Detect which cell encompasses the target text, then output its (X, Y) center coordinate. 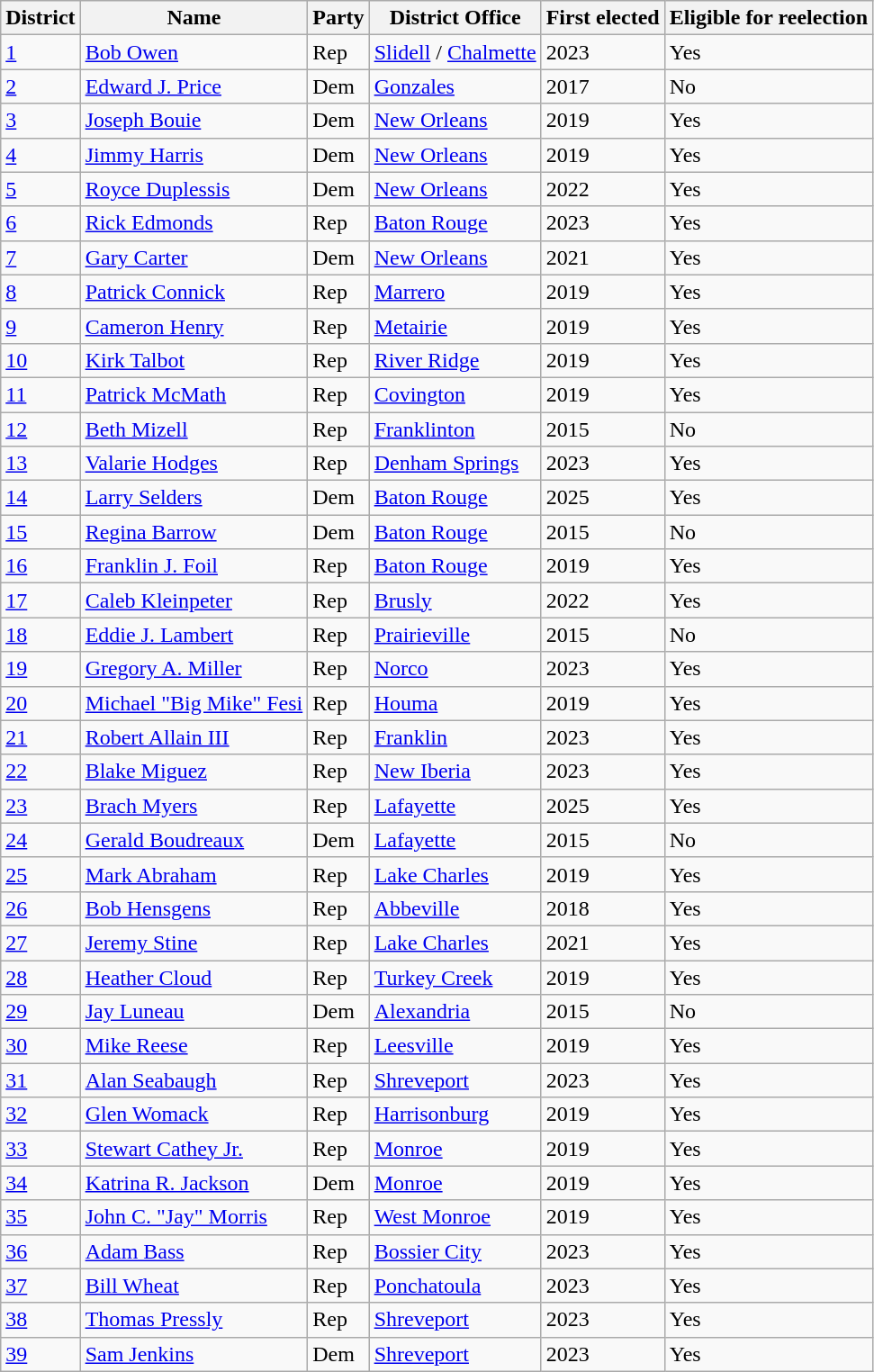
Blake Miguez (194, 772)
7 (41, 257)
Cameron Henry (194, 326)
31 (41, 1080)
Brusly (455, 600)
Harrisonburg (455, 1115)
2 (41, 86)
Alexandria (455, 1012)
Bill Wheat (194, 1286)
Jimmy Harris (194, 155)
Metairie (455, 326)
Kirk Talbot (194, 360)
First elected (603, 18)
Eddie J. Lambert (194, 635)
Mike Reese (194, 1046)
Regina Barrow (194, 532)
Joseph Bouie (194, 121)
28 (41, 977)
Royce Duplessis (194, 189)
Jeremy Stine (194, 943)
39 (41, 1354)
19 (41, 669)
Franklinton (455, 429)
Prairieville (455, 635)
Abbeville (455, 908)
Thomas Pressly (194, 1320)
Name (194, 18)
14 (41, 498)
34 (41, 1183)
Turkey Creek (455, 977)
Gregory A. Miller (194, 669)
Ponchatoula (455, 1286)
Brach Myers (194, 806)
Bob Hensgens (194, 908)
37 (41, 1286)
25 (41, 874)
Alan Seabaugh (194, 1080)
11 (41, 394)
30 (41, 1046)
35 (41, 1217)
2017 (603, 86)
20 (41, 703)
Larry Selders (194, 498)
Robert Allain III (194, 737)
Bob Owen (194, 52)
Slidell / Chalmette (455, 52)
4 (41, 155)
32 (41, 1115)
Gonzales (455, 86)
18 (41, 635)
Valarie Hodges (194, 464)
District Office (455, 18)
Party (338, 18)
Gary Carter (194, 257)
17 (41, 600)
Leesville (455, 1046)
16 (41, 566)
District (41, 18)
Marrero (455, 292)
Glen Womack (194, 1115)
Houma (455, 703)
9 (41, 326)
21 (41, 737)
13 (41, 464)
5 (41, 189)
10 (41, 360)
Caleb Kleinpeter (194, 600)
12 (41, 429)
6 (41, 223)
Sam Jenkins (194, 1354)
Norco (455, 669)
Covington (455, 394)
23 (41, 806)
Jay Luneau (194, 1012)
Patrick McMath (194, 394)
Stewart Cathey Jr. (194, 1149)
3 (41, 121)
Adam Bass (194, 1251)
Heather Cloud (194, 977)
West Monroe (455, 1217)
1 (41, 52)
22 (41, 772)
Eligible for reelection (769, 18)
Bossier City (455, 1251)
Katrina R. Jackson (194, 1183)
Gerald Boudreaux (194, 840)
Rick Edmonds (194, 223)
38 (41, 1320)
29 (41, 1012)
River Ridge (455, 360)
Edward J. Price (194, 86)
26 (41, 908)
24 (41, 840)
Michael "Big Mike" Fesi (194, 703)
8 (41, 292)
John C. "Jay" Morris (194, 1217)
33 (41, 1149)
Franklin (455, 737)
Mark Abraham (194, 874)
Denham Springs (455, 464)
2018 (603, 908)
Beth Mizell (194, 429)
27 (41, 943)
New Iberia (455, 772)
Patrick Connick (194, 292)
Franklin J. Foil (194, 566)
36 (41, 1251)
15 (41, 532)
